Return (x, y) of the center of cell containing provided text 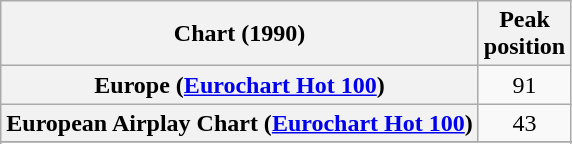
91 (524, 85)
Europe (Eurochart Hot 100) (240, 85)
43 (524, 123)
Peakposition (524, 34)
European Airplay Chart (Eurochart Hot 100) (240, 123)
Chart (1990) (240, 34)
